Return (X, Y) of the center of cell containing provided text 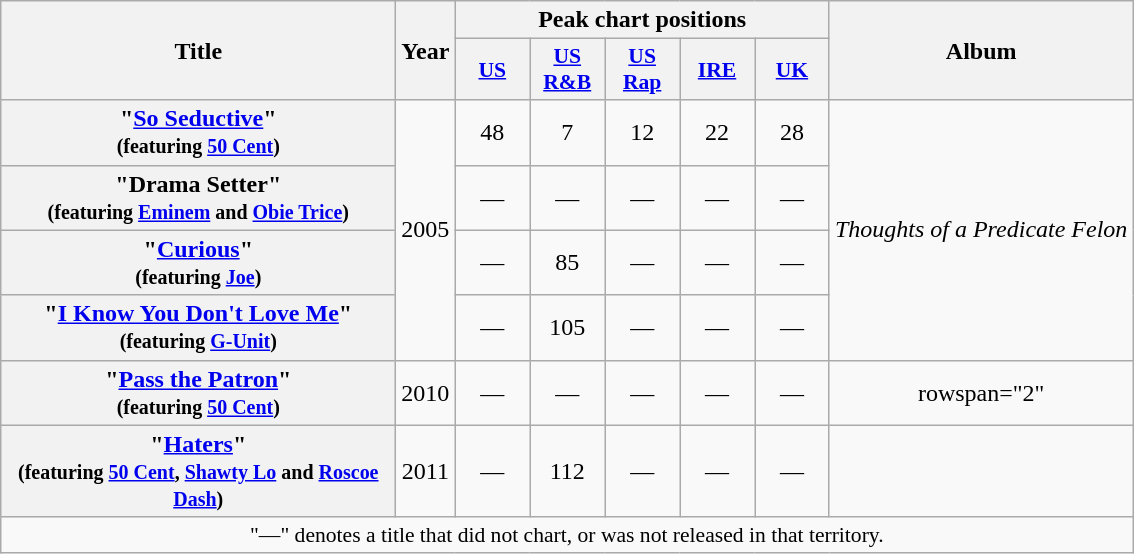
12 (642, 132)
USR&B (568, 70)
112 (568, 471)
22 (718, 132)
7 (568, 132)
2011 (426, 471)
2005 (426, 230)
IRE (718, 70)
"I Know You Don't Love Me"(featuring G-Unit) (198, 328)
"So Seductive"(featuring 50 Cent) (198, 132)
48 (492, 132)
105 (568, 328)
rowspan="2" (980, 392)
"Haters"(featuring 50 Cent, Shawty Lo and Roscoe Dash) (198, 471)
"Curious"(featuring Joe) (198, 262)
Year (426, 50)
USRap (642, 70)
US (492, 70)
Peak chart positions (642, 20)
85 (568, 262)
UK (792, 70)
"Drama Setter"(featuring Eminem and Obie Trice) (198, 198)
Title (198, 50)
Album (980, 50)
"Pass the Patron"(featuring 50 Cent) (198, 392)
"—" denotes a title that did not chart, or was not released in that territory. (567, 535)
Thoughts of a Predicate Felon (980, 230)
2010 (426, 392)
28 (792, 132)
